Return [x, y] of the center of cell containing provided text 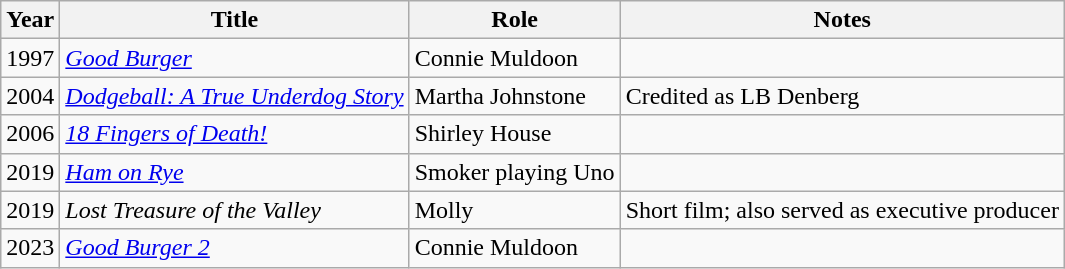
Molly [514, 210]
Ham on Rye [234, 172]
Martha Johnstone [514, 96]
18 Fingers of Death! [234, 134]
Dodgeball: A True Underdog Story [234, 96]
Smoker playing Uno [514, 172]
2006 [30, 134]
Year [30, 20]
1997 [30, 58]
Good Burger [234, 58]
Good Burger 2 [234, 248]
Notes [842, 20]
Role [514, 20]
Short film; also served as executive producer [842, 210]
Title [234, 20]
2023 [30, 248]
Shirley House [514, 134]
2004 [30, 96]
Credited as LB Denberg [842, 96]
Lost Treasure of the Valley [234, 210]
